Extract the [X, Y] coordinate from the center of the cell holding the provided text.  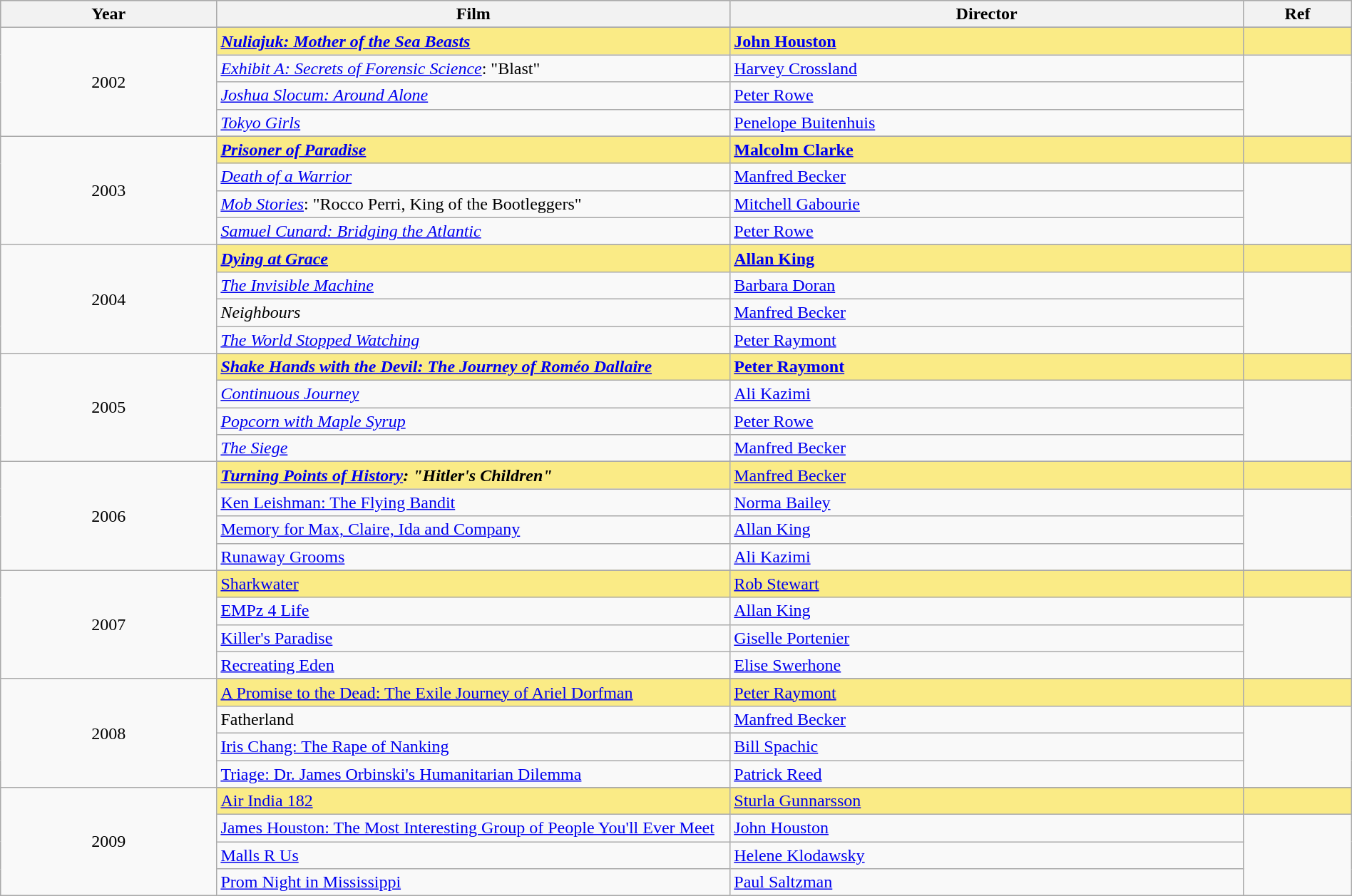
Malcolm Clarke [987, 150]
2007 [108, 624]
Helene Klodawsky [987, 855]
Director [987, 14]
Ref [1298, 14]
Iris Chang: The Rape of Nanking [473, 746]
Malls R Us [473, 855]
Elise Swerhone [987, 665]
Mitchell Gabourie [987, 204]
Prisoner of Paradise [473, 150]
Bill Spachic [987, 746]
Continuous Journey [473, 394]
Dying at Grace [473, 258]
2009 [108, 842]
Death of a Warrior [473, 177]
Air India 182 [473, 801]
Mob Stories: "Rocco Perri, King of the Bootleggers" [473, 204]
Exhibit A: Secrets of Forensic Science: "Blast" [473, 68]
Joshua Slocum: Around Alone [473, 96]
The World Stopped Watching [473, 340]
Ken Leishman: The Flying Bandit [473, 503]
Sharkwater [473, 584]
2008 [108, 733]
Runaway Grooms [473, 557]
2002 [108, 82]
2003 [108, 190]
Neighbours [473, 312]
The Invisible Machine [473, 285]
Penelope Buitenhuis [987, 123]
Popcorn with Maple Syrup [473, 421]
2006 [108, 516]
Samuel Cunard: Bridging the Atlantic [473, 231]
Killer's Paradise [473, 638]
Norma Bailey [987, 503]
James Houston: The Most Interesting Group of People You'll Ever Meet [473, 828]
Fatherland [473, 719]
EMPz 4 Life [473, 611]
Barbara Doran [987, 285]
Year [108, 14]
Giselle Portenier [987, 638]
Patrick Reed [987, 773]
Prom Night in Mississippi [473, 882]
Film [473, 14]
Memory for Max, Claire, Ida and Company [473, 530]
A Promise to the Dead: The Exile Journey of Ariel Dorfman [473, 692]
Recreating Eden [473, 665]
Harvey Crossland [987, 68]
Paul Saltzman [987, 882]
Nuliajuk: Mother of the Sea Beasts [473, 41]
The Siege [473, 448]
Sturla Gunnarsson [987, 801]
Shake Hands with the Devil: The Journey of Roméo Dallaire [473, 367]
2005 [108, 408]
Turning Points of History: "Hitler's Children" [473, 475]
Rob Stewart [987, 584]
Tokyo Girls [473, 123]
2004 [108, 299]
Triage: Dr. James Orbinski's Humanitarian Dilemma [473, 773]
